Detect which cell encompasses the target text, then output its (X, Y) center coordinate. 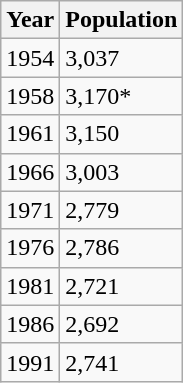
3,037 (122, 58)
1958 (30, 96)
2,692 (122, 324)
Year (30, 20)
Population (122, 20)
1976 (30, 248)
1981 (30, 286)
3,170* (122, 96)
1991 (30, 362)
2,741 (122, 362)
2,786 (122, 248)
3,003 (122, 172)
1954 (30, 58)
2,721 (122, 286)
1961 (30, 134)
3,150 (122, 134)
1971 (30, 210)
2,779 (122, 210)
1966 (30, 172)
1986 (30, 324)
